Provide the [X, Y] coordinate of the cell's center where the given text is located.  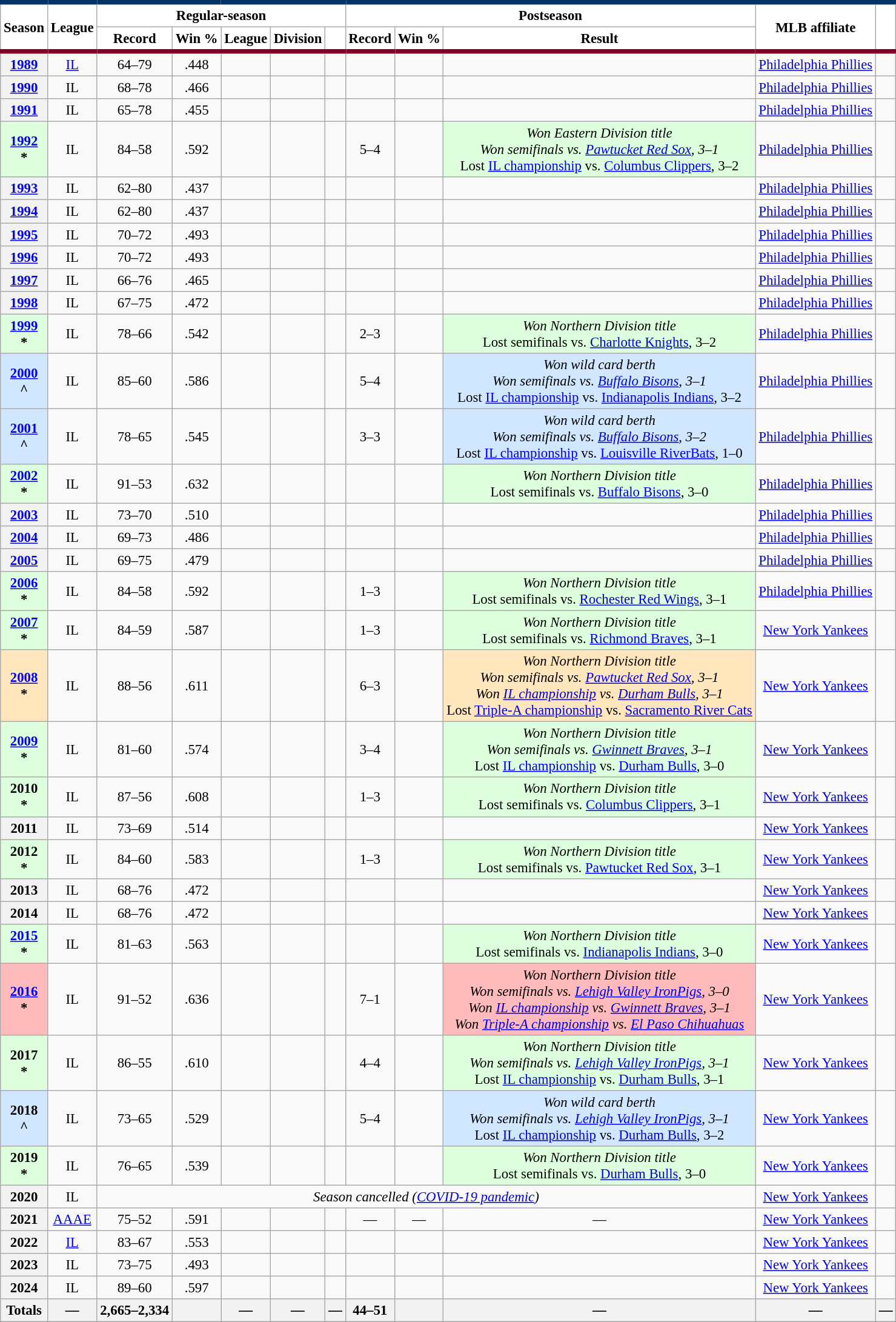
81–63 [134, 944]
2007* [24, 630]
Won Northern Division titleLost semifinals vs. Columbus Clippers, 3–1 [600, 798]
68–78 [134, 88]
.611 [196, 686]
76–65 [134, 1166]
Result [600, 40]
.610 [196, 1063]
2016* [24, 999]
2005 [24, 561]
1989 [24, 64]
2002* [24, 484]
7–1 [370, 999]
73–75 [134, 1265]
Won wild card berthWon semifinals vs. Buffalo Bisons, 3–1Lost IL championship vs. Indianapolis Indians, 3–2 [600, 381]
.542 [196, 333]
Won Northern Division titleWon semifinals vs. Gwinnett Braves, 3–1Lost IL championship vs. Durham Bulls, 3–0 [600, 750]
Won Northern Division titleWon semifinals vs. Lehigh Valley IronPigs, 3–1Lost IL championship vs. Durham Bulls, 3–1 [600, 1063]
1991 [24, 110]
84–59 [134, 630]
.455 [196, 110]
Won Northern Division titleLost semifinals vs. Rochester Red Wings, 3–1 [600, 592]
2010* [24, 798]
78–65 [134, 436]
2018^ [24, 1118]
Won Northern Division titleLost semifinals vs. Durham Bulls, 3–0 [600, 1166]
Postseason [550, 15]
Won wild card berthWon semifinals vs. Lehigh Valley IronPigs, 3–1Lost IL championship vs. Durham Bulls, 3–2 [600, 1118]
73–70 [134, 515]
.479 [196, 561]
2015* [24, 944]
66–76 [134, 280]
2017* [24, 1063]
1992* [24, 150]
.608 [196, 798]
1993 [24, 189]
2006* [24, 592]
1990 [24, 88]
.510 [196, 515]
.563 [196, 944]
Division [297, 40]
.553 [196, 1243]
2022 [24, 1243]
2023 [24, 1265]
.514 [196, 828]
2003 [24, 515]
Won Northern Division titleLost semifinals vs. Buffalo Bisons, 3–0 [600, 484]
.636 [196, 999]
2013 [24, 890]
1995 [24, 235]
1999* [24, 333]
69–73 [134, 538]
2021 [24, 1220]
3–4 [370, 750]
2008* [24, 686]
Won wild card berthWon semifinals vs. Buffalo Bisons, 3–2Lost IL championship vs. Louisville RiverBats, 1–0 [600, 436]
.466 [196, 88]
2020 [24, 1197]
AAAE [71, 1220]
.574 [196, 750]
1997 [24, 280]
88–56 [134, 686]
69–75 [134, 561]
1994 [24, 212]
2011 [24, 828]
Won Northern Division titleLost semifinals vs. Indianapolis Indians, 3–0 [600, 944]
2019* [24, 1166]
Season cancelled (COVID-19 pandemic) [426, 1197]
.529 [196, 1118]
.545 [196, 436]
4–4 [370, 1063]
75–52 [134, 1220]
91–52 [134, 999]
73–69 [134, 828]
.587 [196, 630]
86–55 [134, 1063]
81–60 [134, 750]
MLB affiliate [815, 27]
2–3 [370, 333]
Won Northern Division titleLost semifinals vs. Charlotte Knights, 3–2 [600, 333]
.583 [196, 860]
Regular-season [221, 15]
Won Northern Division titleLost semifinals vs. Pawtucket Red Sox, 3–1 [600, 860]
.465 [196, 280]
3–3 [370, 436]
.632 [196, 484]
2001^ [24, 436]
2012* [24, 860]
65–78 [134, 110]
Won Eastern Division titleWon semifinals vs. Pawtucket Red Sox, 3–1Lost IL championship vs. Columbus Clippers, 3–2 [600, 150]
89–60 [134, 1288]
Won Northern Division titleLost semifinals vs. Richmond Braves, 3–1 [600, 630]
.591 [196, 1220]
Season [24, 27]
.586 [196, 381]
78–66 [134, 333]
2009* [24, 750]
.448 [196, 64]
83–67 [134, 1243]
85–60 [134, 381]
1996 [24, 257]
2000^ [24, 381]
84–60 [134, 860]
1998 [24, 302]
87–56 [134, 798]
.486 [196, 538]
6–3 [370, 686]
91–53 [134, 484]
2014 [24, 913]
2024 [24, 1288]
67–75 [134, 302]
2004 [24, 538]
.597 [196, 1288]
.539 [196, 1166]
73–65 [134, 1118]
64–79 [134, 64]
